Scan for the cell matching the given text and deliver its [x, y] coordinate at center. 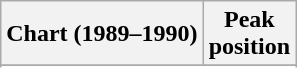
Chart (1989–1990) [102, 34]
Peakposition [249, 34]
